Extract the [X, Y] coordinate from the center of the cell holding the provided text.  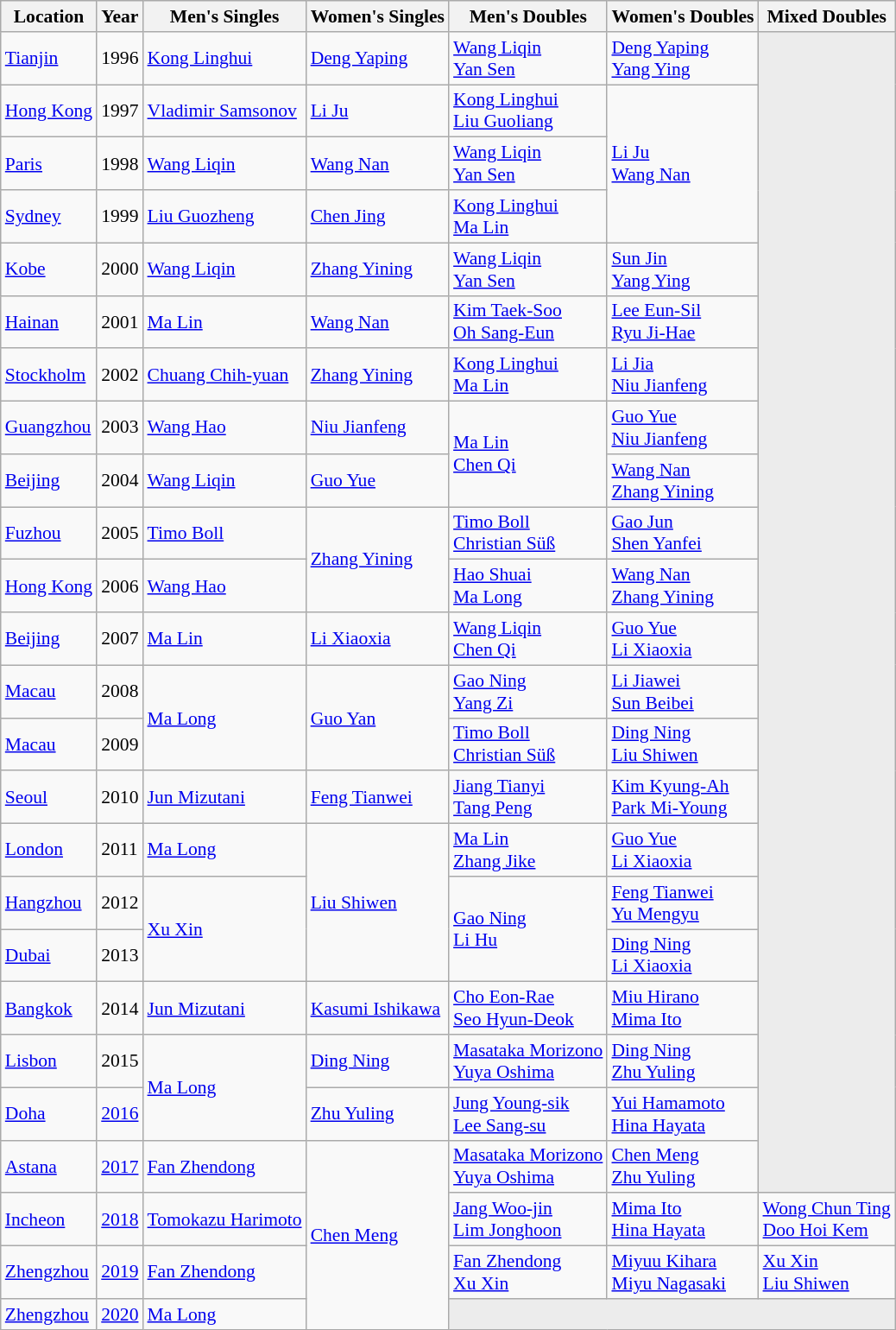
1998 [119, 164]
1996 [119, 59]
Tianjin [48, 59]
Incheon [48, 1219]
Li Xiaoxia [378, 639]
2015 [119, 1061]
Zhu Yuling [378, 1114]
Yui Hamamoto Hina Hayata [682, 1114]
2009 [119, 744]
2006 [119, 586]
Women's Singles [378, 16]
Feng Tianwei Yu Mengyu [682, 903]
Wong Chun Ting Doo Hoi Kem [826, 1219]
Fuzhou [48, 534]
Li Jiawei Sun Beibei [682, 691]
Bangkok [48, 1009]
Timo Boll [224, 534]
Xu Xin [224, 929]
2018 [119, 1219]
Wang Liqin Chen Qi [528, 639]
Xu Xin Liu Shiwen [826, 1273]
Kong Linghui Liu Guoliang [528, 111]
Year [119, 16]
Lee Eun-Sil Ryu Ji-Hae [682, 321]
Men's Doubles [528, 16]
2003 [119, 428]
Tomokazu Harimoto [224, 1219]
Miu Hirano Mima Ito [682, 1009]
Chen Jing [378, 216]
Gao Ning Li Hu [528, 929]
Li Ju [378, 111]
1997 [119, 111]
2005 [119, 534]
Chuang Chih-yuan [224, 375]
Hainan [48, 321]
Kim Taek-Soo Oh Sang-Eun [528, 321]
Hangzhou [48, 903]
2010 [119, 798]
Kong Linghui [224, 59]
Dubai [48, 955]
Stockholm [48, 375]
2017 [119, 1166]
Gao Ning Yang Zi [528, 691]
Deng Yaping Yang Ying [682, 59]
2019 [119, 1273]
Chen Meng [378, 1235]
Guo Yue [378, 480]
Jang Woo-jin Lim Jonghoon [528, 1219]
2002 [119, 375]
Ding Ning Zhu Yuling [682, 1061]
Ding Ning [378, 1061]
Paris [48, 164]
Jiang Tianyi Tang Peng [528, 798]
2014 [119, 1009]
Kim Kyung-Ah Park Mi-Young [682, 798]
2004 [119, 480]
Ding Ning Li Xiaoxia [682, 955]
2011 [119, 850]
Ding Ning Liu Shiwen [682, 744]
Gao Jun Shen Yanfei [682, 534]
Liu Shiwen [378, 903]
Deng Yaping [378, 59]
2001 [119, 321]
Feng Tianwei [378, 798]
Vladimir Samsonov [224, 111]
Location [48, 16]
Li Jia Niu Jianfeng [682, 375]
Fan Zhendong Xu Xin [528, 1273]
Miyuu Kihara Miyu Nagasaki [682, 1273]
2016 [119, 1114]
Guo Yan [378, 718]
Guangzhou [48, 428]
2020 [119, 1314]
2007 [119, 639]
Doha [48, 1114]
2012 [119, 903]
Mixed Doubles [826, 16]
Kasumi Ishikawa [378, 1009]
1999 [119, 216]
Cho Eon-Rae Seo Hyun-Deok [528, 1009]
Seoul [48, 798]
2013 [119, 955]
Sun Jin Yang Ying [682, 269]
Li Ju Wang Nan [682, 164]
2000 [119, 269]
Jung Young-sik Lee Sang-su [528, 1114]
Women's Doubles [682, 16]
Mima Ito Hina Hayata [682, 1219]
2008 [119, 691]
Guo Yue Niu Jianfeng [682, 428]
London [48, 850]
Ma Lin Chen Qi [528, 454]
Niu Jianfeng [378, 428]
Ma Lin Zhang Jike [528, 850]
Lisbon [48, 1061]
Sydney [48, 216]
Chen Meng Zhu Yuling [682, 1166]
Liu Guozheng [224, 216]
Kobe [48, 269]
Astana [48, 1166]
Men's Singles [224, 16]
Hao Shuai Ma Long [528, 586]
